Return (X, Y) of the center of cell containing provided text 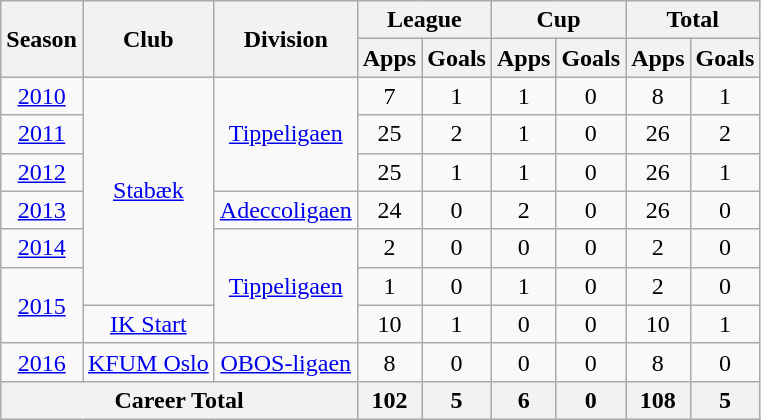
2011 (42, 134)
Cup (558, 20)
Stabæk (148, 191)
Season (42, 39)
OBOS-ligaen (286, 362)
24 (389, 210)
Career Total (180, 400)
Division (286, 39)
League (424, 20)
Club (148, 39)
Total (693, 20)
7 (389, 96)
2012 (42, 172)
2013 (42, 210)
102 (389, 400)
6 (523, 400)
2016 (42, 362)
IK Start (148, 324)
KFUM Oslo (148, 362)
2010 (42, 96)
2015 (42, 305)
108 (658, 400)
Adeccoligaen (286, 210)
2014 (42, 248)
